Scan for the cell matching the given text and deliver its (x, y) coordinate at center. 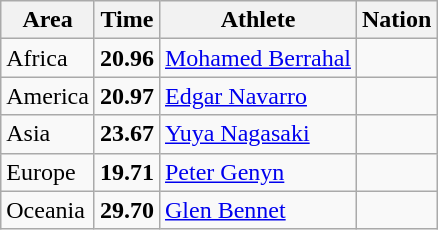
Time (126, 20)
19.71 (126, 172)
Athlete (258, 20)
23.67 (126, 134)
Oceania (48, 210)
Europe (48, 172)
Glen Bennet (258, 210)
Peter Genyn (258, 172)
America (48, 96)
29.70 (126, 210)
20.97 (126, 96)
20.96 (126, 58)
Africa (48, 58)
Nation (396, 20)
Asia (48, 134)
Yuya Nagasaki (258, 134)
Edgar Navarro (258, 96)
Mohamed Berrahal (258, 58)
Area (48, 20)
